Return the [X, Y] coordinate for the center point of the cell that contains the specified text.  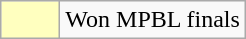
Won MPBL finals [153, 20]
